Locate the cell with the specified text and output its (x, y) center coordinate. 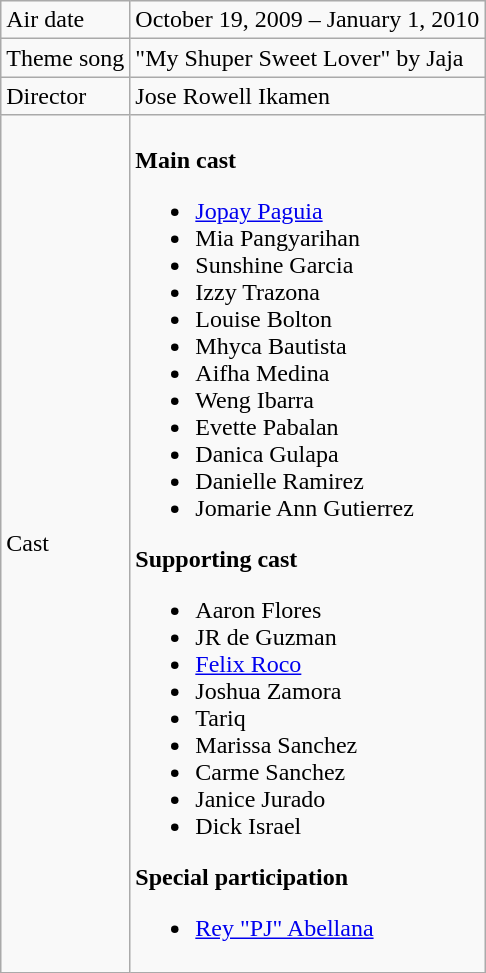
October 19, 2009 – January 1, 2010 (308, 20)
Director (66, 96)
Jose Rowell Ikamen (308, 96)
Theme song (66, 58)
"My Shuper Sweet Lover" by Jaja (308, 58)
Cast (66, 544)
Air date (66, 20)
